Determine the [X, Y] coordinate at the center of the cell enclosing the given text.  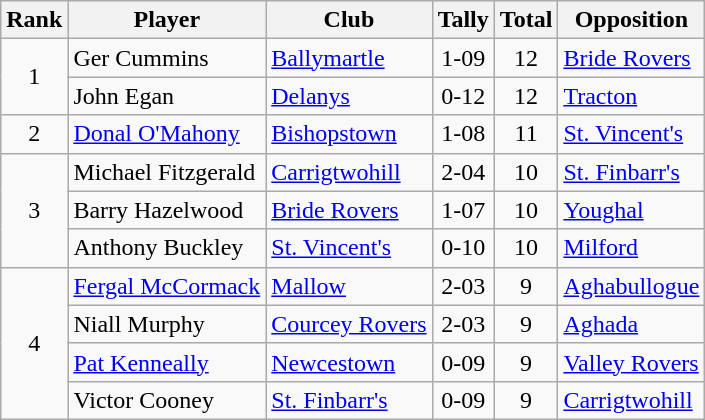
Niall Murphy [167, 324]
3 [34, 210]
Donal O'Mahony [167, 134]
John Egan [167, 96]
Youghal [632, 210]
11 [526, 134]
Tally [463, 20]
Fergal McCormack [167, 286]
Total [526, 20]
Michael Fitzgerald [167, 172]
Rank [34, 20]
Pat Kenneally [167, 362]
Anthony Buckley [167, 248]
Valley Rovers [632, 362]
Ballymartle [349, 58]
0-10 [463, 248]
2-04 [463, 172]
Club [349, 20]
1-07 [463, 210]
Tracton [632, 96]
Milford [632, 248]
Barry Hazelwood [167, 210]
Delanys [349, 96]
Aghabullogue [632, 286]
Courcey Rovers [349, 324]
1 [34, 77]
Bishopstown [349, 134]
Aghada [632, 324]
1-08 [463, 134]
Player [167, 20]
2 [34, 134]
1-09 [463, 58]
Ger Cummins [167, 58]
Opposition [632, 20]
0-12 [463, 96]
Victor Cooney [167, 400]
Mallow [349, 286]
Newcestown [349, 362]
4 [34, 343]
